Output the (X, Y) coordinate of the center of the cell containing the given text.  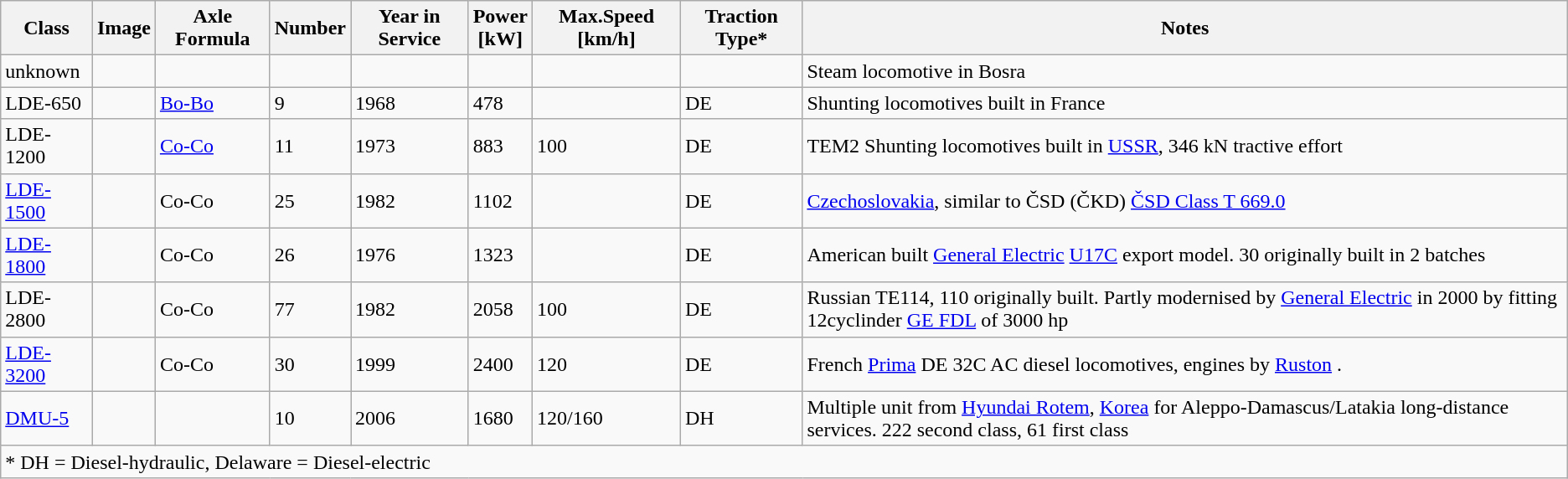
Multiple unit from Hyundai Rotem, Korea for Aleppo-Damascus/Latakia long-distance services. 222 second class, 61 first class (1184, 419)
883 (500, 146)
1102 (500, 201)
unknown (47, 71)
Image (124, 28)
Bo-Bo (213, 103)
LDE-650 (47, 103)
1999 (409, 363)
120/160 (606, 419)
Traction Type* (742, 28)
LDE-1800 (47, 255)
11 (310, 146)
2400 (500, 363)
Czechoslovakia, similar to ČSD (ČKD) ČSD Class T 669.0 (1184, 201)
LDE-2800 (47, 310)
* DH = Diesel-hydraulic, Delaware = Diesel-electric (784, 461)
French Prima DE 32C AC diesel locomotives, engines by Ruston . (1184, 363)
1680 (500, 419)
77 (310, 310)
LDE-1500 (47, 201)
2058 (500, 310)
LDE-1200 (47, 146)
26 (310, 255)
9 (310, 103)
25 (310, 201)
1976 (409, 255)
Power[kW] (500, 28)
Steam locomotive in Bosra (1184, 71)
Notes (1184, 28)
American built General Electric U17C export model. 30 originally built in 2 batches (1184, 255)
Max.Speed [km/h] (606, 28)
Year in Service (409, 28)
1323 (500, 255)
DH (742, 419)
478 (500, 103)
1968 (409, 103)
10 (310, 419)
Axle Formula (213, 28)
Number (310, 28)
1973 (409, 146)
Shunting locomotives built in France (1184, 103)
30 (310, 363)
120 (606, 363)
DMU-5 (47, 419)
Class (47, 28)
LDE-3200 (47, 363)
2006 (409, 419)
Russian TE114, 110 originally built. Partly modernised by General Electric in 2000 by fitting 12cyclinder GE FDL of 3000 hp (1184, 310)
TEM2 Shunting locomotives built in USSR, 346 kN tractive effort (1184, 146)
